Capture the cell that displays the provided text and extract its (x, y) central coordinate. 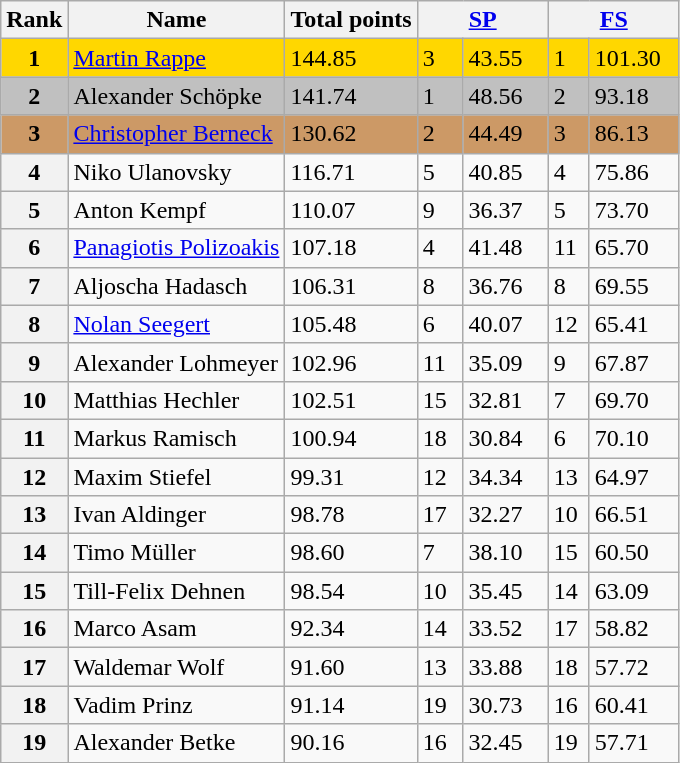
130.62 (351, 134)
30.84 (506, 438)
102.96 (351, 362)
70.10 (634, 438)
99.31 (351, 477)
63.09 (634, 591)
102.51 (351, 400)
65.41 (634, 324)
48.56 (506, 96)
FS (614, 20)
Rank (34, 20)
66.51 (634, 515)
Vadim Prinz (176, 705)
40.85 (506, 172)
Anton Kempf (176, 210)
34.34 (506, 477)
106.31 (351, 286)
Timo Müller (176, 553)
43.55 (506, 58)
69.70 (634, 400)
73.70 (634, 210)
Markus Ramisch (176, 438)
Nolan Seegert (176, 324)
Alexander Lohmeyer (176, 362)
107.18 (351, 248)
98.78 (351, 515)
40.07 (506, 324)
60.41 (634, 705)
144.85 (351, 58)
65.70 (634, 248)
Maxim Stiefel (176, 477)
86.13 (634, 134)
141.74 (351, 96)
Total points (351, 20)
35.45 (506, 591)
57.72 (634, 667)
SP (482, 20)
91.14 (351, 705)
116.71 (351, 172)
60.50 (634, 553)
67.87 (634, 362)
33.52 (506, 629)
30.73 (506, 705)
35.09 (506, 362)
Aljoscha Hadasch (176, 286)
Marco Asam (176, 629)
64.97 (634, 477)
110.07 (351, 210)
101.30 (634, 58)
Martin Rappe (176, 58)
32.45 (506, 743)
92.34 (351, 629)
Till-Felix Dehnen (176, 591)
69.55 (634, 286)
Panagiotis Polizoakis (176, 248)
Matthias Hechler (176, 400)
90.16 (351, 743)
33.88 (506, 667)
Alexander Betke (176, 743)
36.76 (506, 286)
Name (176, 20)
Alexander Schöpke (176, 96)
36.37 (506, 210)
75.86 (634, 172)
32.81 (506, 400)
Ivan Aldinger (176, 515)
105.48 (351, 324)
38.10 (506, 553)
58.82 (634, 629)
Waldemar Wolf (176, 667)
44.49 (506, 134)
41.48 (506, 248)
98.54 (351, 591)
98.60 (351, 553)
32.27 (506, 515)
Christopher Berneck (176, 134)
57.71 (634, 743)
91.60 (351, 667)
93.18 (634, 96)
Niko Ulanovsky (176, 172)
100.94 (351, 438)
